Return [X, Y] of the center of cell containing provided text 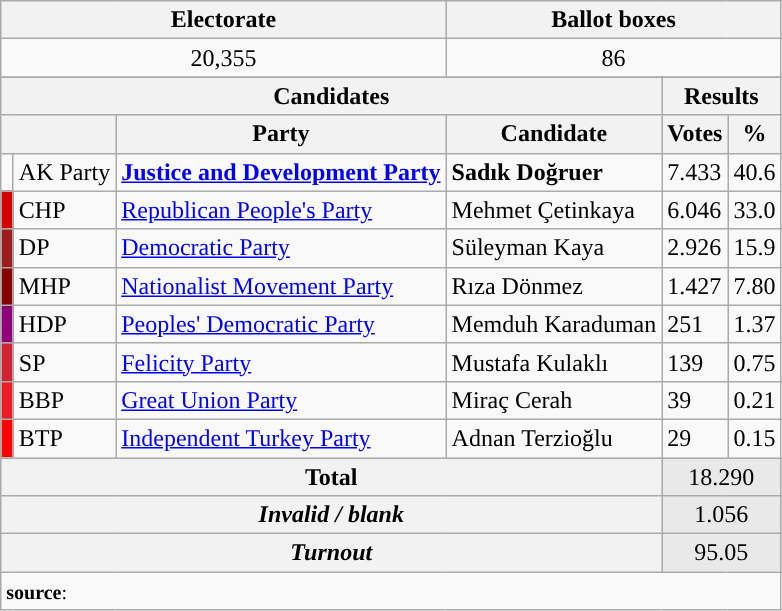
1.056 [722, 515]
95.05 [722, 553]
Results [722, 96]
% [754, 134]
Candidate [554, 134]
Candidates [332, 96]
7.80 [754, 286]
Nationalist Movement Party [281, 286]
Justice and Development Party [281, 172]
Ballot boxes [614, 20]
Electorate [224, 20]
18.290 [722, 477]
Peoples' Democratic Party [281, 324]
Mehmet Çetinkaya [554, 210]
0.21 [754, 400]
Republican People's Party [281, 210]
Rıza Dönmez [554, 286]
HDP [64, 324]
Turnout [332, 553]
139 [695, 362]
251 [695, 324]
2.926 [695, 248]
MHP [64, 286]
DP [64, 248]
Süleyman Kaya [554, 248]
Democratic Party [281, 248]
AK Party [64, 172]
33.0 [754, 210]
40.6 [754, 172]
20,355 [224, 58]
0.75 [754, 362]
Total [332, 477]
Party [281, 134]
15.9 [754, 248]
39 [695, 400]
0.15 [754, 438]
Memduh Karaduman [554, 324]
Adnan Terzioğlu [554, 438]
Miraç Cerah [554, 400]
Invalid / blank [332, 515]
86 [614, 58]
1.37 [754, 324]
SP [64, 362]
Independent Turkey Party [281, 438]
Great Union Party [281, 400]
CHP [64, 210]
BTP [64, 438]
6.046 [695, 210]
Mustafa Kulaklı [554, 362]
Sadık Doğruer [554, 172]
Felicity Party [281, 362]
source: [391, 591]
1.427 [695, 286]
29 [695, 438]
BBP [64, 400]
7.433 [695, 172]
Votes [695, 134]
